Output the [x, y] coordinate of the center of the cell containing the given text.  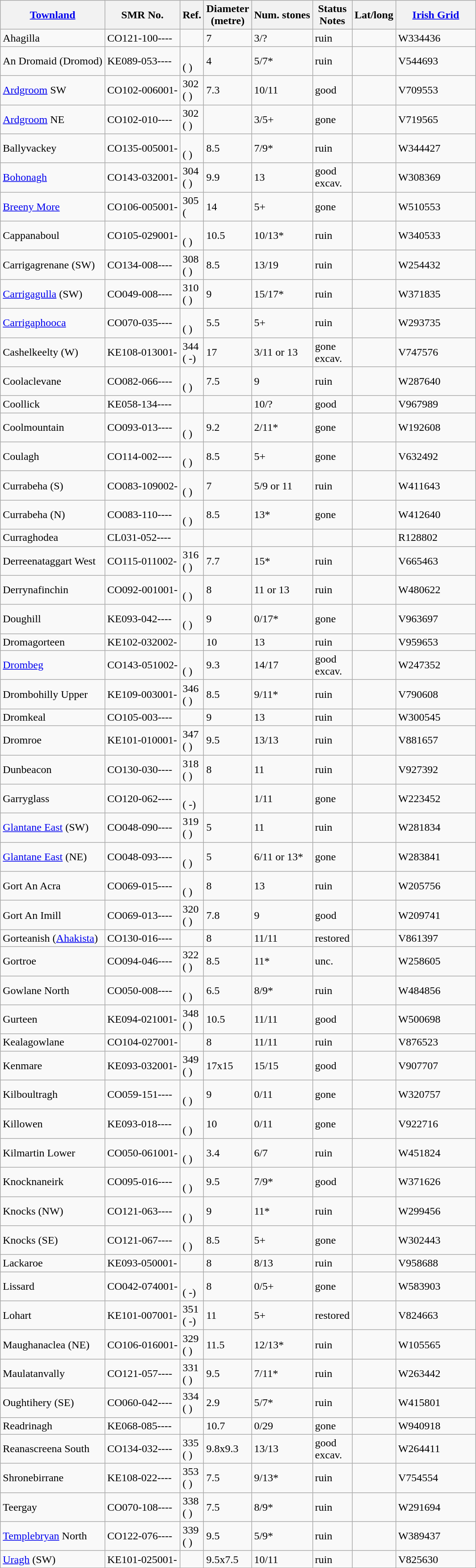
2/11* [282, 428]
331 ( ) [192, 1373]
CO115-011002- [142, 561]
V907707 [435, 1066]
5/9 or 11 [282, 486]
KE094-021001- [142, 1019]
9.5x7.5 [228, 1559]
5.5 [228, 323]
Drombeg [53, 665]
7.7 [228, 561]
10/? [282, 404]
CO121-067---- [142, 1240]
Num. stones [282, 15]
Maulatanvally [53, 1373]
CO083-109002- [142, 486]
7.3 [228, 90]
14/17 [282, 665]
17x15 [228, 1066]
CO082-066---- [142, 381]
Coolmountain [53, 428]
W205756 [435, 886]
W308369 [435, 177]
CO070-108---- [142, 1507]
320 ( ) [192, 915]
0/5+ [282, 1287]
9/13* [282, 1478]
goneexcav. [332, 352]
Cashelkeelty (W) [53, 352]
339 ( ) [192, 1536]
Curraghodea [53, 538]
Gowlane North [53, 990]
11 or 13 [282, 590]
349 ( ) [192, 1066]
W344427 [435, 149]
Coollick [53, 404]
CO069-013---- [142, 915]
W293735 [435, 323]
W371835 [435, 293]
W451824 [435, 1152]
335 ( ) [192, 1449]
KE093-050001- [142, 1263]
338 ( ) [192, 1507]
9.8x9.3 [228, 1449]
Glantane East (SW) [53, 828]
7/11* [282, 1373]
CO042-074001- [142, 1287]
Knocks (SE) [53, 1240]
4 [228, 61]
KE089-053---- [142, 61]
3/5+ [282, 119]
10.7 [228, 1426]
347 ( ) [192, 740]
308 ( ) [192, 265]
Reanascreena South [53, 1449]
CO093-013---- [142, 428]
CO059-151---- [142, 1094]
W291694 [435, 1507]
Ardgroom NE [53, 119]
KE093-032001- [142, 1066]
CL031-052---- [142, 538]
CO106-016001- [142, 1345]
CO069-015---- [142, 886]
Glantane East (NE) [53, 857]
W209741 [435, 915]
CO122-076---- [142, 1536]
318 ( ) [192, 769]
CO114-002---- [142, 456]
CO134-008---- [142, 265]
W480622 [435, 590]
Lohart [53, 1315]
CO130-030---- [142, 769]
Lat/long [374, 15]
KE093-018---- [142, 1124]
W940918 [435, 1426]
W334436 [435, 38]
CO135-005001- [142, 149]
14 [228, 207]
Dromkeal [53, 717]
KE108-013001- [142, 352]
1/11 [282, 799]
Drombohilly Upper [53, 694]
0/29 [282, 1426]
2.9 [228, 1403]
17 [228, 352]
V824663 [435, 1315]
KE093-042---- [142, 619]
V881657 [435, 740]
CO048-093---- [142, 857]
CO121-057---- [142, 1373]
6/11 or 13* [282, 857]
6.5 [228, 990]
Currabeha (S) [53, 486]
329 ( ) [192, 1345]
Doughill [53, 619]
Carrigagulla (SW) [53, 293]
CO083-110---- [142, 514]
Knocks (NW) [53, 1211]
Ardgroom SW [53, 90]
V544693 [435, 61]
Killowen [53, 1124]
An Dromaid (Dromod) [53, 61]
Diameter(metre) [228, 15]
Lackaroe [53, 1263]
Coolaclevane [53, 381]
V709553 [435, 90]
unc. [332, 961]
Coulagh [53, 456]
W389437 [435, 1536]
Teergay [53, 1507]
CO105-003---- [142, 717]
CO048-090---- [142, 828]
W281834 [435, 828]
Ahagilla [53, 38]
CO130-016---- [142, 938]
CO092-001001- [142, 590]
304 ( ) [192, 177]
CO050-008---- [142, 990]
15/17* [282, 293]
Templebryan North [53, 1536]
Gort An Imill [53, 915]
Oughtihery (SE) [53, 1403]
Derrynafinchin [53, 590]
CO102-006001- [142, 90]
W287640 [435, 381]
8/13 [282, 1263]
Dunbeacon [53, 769]
348 ( ) [192, 1019]
Carrigagrenane (SW) [53, 265]
CO104-027001- [142, 1042]
Ref. [192, 15]
322 ( ) [192, 961]
CO143-032001- [142, 177]
W283841 [435, 857]
Gorteanish (Ahakista) [53, 938]
351 ( -) [192, 1315]
316 ( ) [192, 561]
10/13* [282, 235]
V876523 [435, 1042]
W263442 [435, 1373]
9.3 [228, 665]
KE108-022---- [142, 1478]
11.5 [228, 1345]
KE109-003001- [142, 694]
W320757 [435, 1094]
KE102-032002- [142, 642]
15* [282, 561]
V963697 [435, 619]
KE058-134---- [142, 404]
W254432 [435, 265]
CO120-062---- [142, 799]
Gurteen [53, 1019]
3.4 [228, 1152]
Gort An Acra [53, 886]
Townland [53, 15]
V665463 [435, 561]
5/9* [282, 1536]
CO121-100---- [142, 38]
W411643 [435, 486]
15/15 [282, 1066]
V790608 [435, 694]
353 ( ) [192, 1478]
13* [282, 514]
346 ( ) [192, 694]
Dromroe [53, 740]
Carrigaphooca [53, 323]
319 ( ) [192, 828]
334 ( ) [192, 1403]
W223452 [435, 799]
W302443 [435, 1240]
W415801 [435, 1403]
V959653 [435, 642]
Kenmare [53, 1066]
W264411 [435, 1449]
Maughanaclea (NE) [53, 1345]
W247352 [435, 665]
W583903 [435, 1287]
W371626 [435, 1182]
W192608 [435, 428]
W484856 [435, 990]
CO105-029001- [142, 235]
V927392 [435, 769]
0/17* [282, 619]
Knocknaneirk [53, 1182]
Dromagorteen [53, 642]
KE101-010001- [142, 740]
V958688 [435, 1263]
CO121-063---- [142, 1211]
CO049-008---- [142, 293]
V967989 [435, 404]
6/7 [282, 1152]
Bohonagh [53, 177]
CO095-016---- [142, 1182]
Breeny More [53, 207]
R128802 [435, 538]
W500698 [435, 1019]
KE101-025001- [142, 1559]
Irish Grid [435, 15]
V754554 [435, 1478]
CO070-035---- [142, 323]
W340533 [435, 235]
CO060-042---- [142, 1403]
StatusNotes [332, 15]
V719565 [435, 119]
CO094-046---- [142, 961]
W258605 [435, 961]
W105565 [435, 1345]
9/11* [282, 694]
Garryglass [53, 799]
KE068-085---- [142, 1426]
V747576 [435, 352]
Kilmartin Lower [53, 1152]
7.8 [228, 915]
V825630 [435, 1559]
Ballyvackey [53, 149]
W300545 [435, 717]
CO134-032---- [142, 1449]
305 ( [192, 207]
Derreenataggart West [53, 561]
Cappanaboul [53, 235]
V922716 [435, 1124]
9.9 [228, 177]
Uragh (SW) [53, 1559]
KE101-007001- [142, 1315]
Shronebirrane [53, 1478]
Gortroe [53, 961]
Kilboultragh [53, 1094]
3/? [282, 38]
W299456 [435, 1211]
Kealagowlane [53, 1042]
SMR No. [142, 15]
Readrinagh [53, 1426]
Lissard [53, 1287]
9.2 [228, 428]
310 ( ) [192, 293]
W412640 [435, 514]
V632492 [435, 456]
W510553 [435, 207]
V861397 [435, 938]
12/13* [282, 1345]
CO050-061001- [142, 1152]
344 ( -) [192, 352]
CO102-010---- [142, 119]
Currabeha (N) [53, 514]
CO143-051002- [142, 665]
3/11 or 13 [282, 352]
13/19 [282, 265]
CO106-005001- [142, 207]
